Extract the [X, Y] coordinate from the center of the cell holding the provided text.  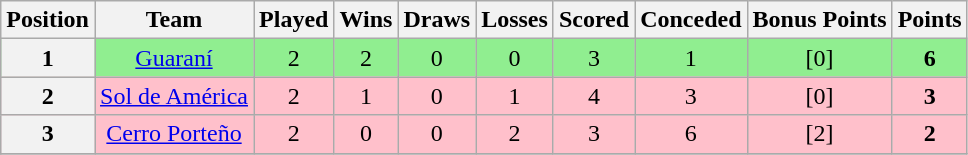
Wins [366, 20]
Bonus Points [820, 20]
Scored [594, 20]
Losses [515, 20]
Sol de América [174, 96]
4 [594, 96]
Conceded [691, 20]
Team [174, 20]
[2] [820, 134]
Position [48, 20]
Points [930, 20]
Cerro Porteño [174, 134]
Guaraní [174, 58]
Draws [437, 20]
Played [294, 20]
